Determine the [X, Y] coordinate at the center of the cell enclosing the given text.  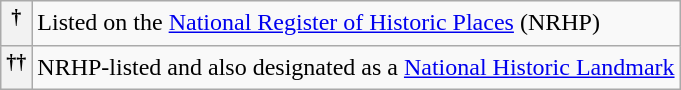
NRHP-listed and also designated as a National Historic Landmark [356, 68]
†† [16, 68]
Listed on the National Register of Historic Places (NRHP) [356, 24]
† [16, 24]
